From the cell containing the given text, extract its center point as [X, Y] coordinate. 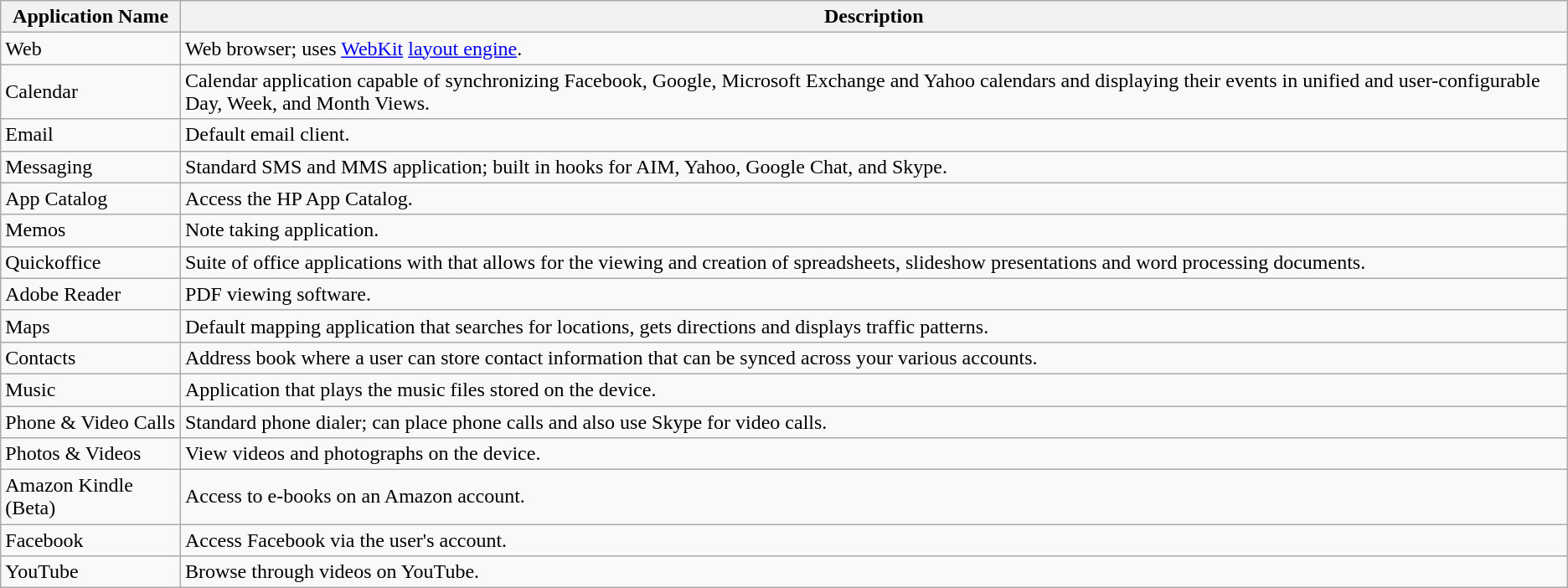
View videos and photographs on the device. [874, 454]
Phone & Video Calls [90, 421]
Web [90, 49]
Default mapping application that searches for locations, gets directions and displays traffic patterns. [874, 326]
Access to e-books on an Amazon account. [874, 498]
Suite of office applications with that allows for the viewing and creation of spreadsheets, slideshow presentations and word processing documents. [874, 262]
Web browser; uses WebKit layout engine. [874, 49]
Photos & Videos [90, 454]
Default email client. [874, 135]
Access Facebook via the user's account. [874, 540]
Browse through videos on YouTube. [874, 572]
Application Name [90, 17]
Note taking application. [874, 230]
PDF viewing software. [874, 294]
Maps [90, 326]
Standard SMS and MMS application; built in hooks for AIM, Yahoo, Google Chat, and Skype. [874, 167]
App Catalog [90, 199]
Access the HP App Catalog. [874, 199]
YouTube [90, 572]
Standard phone dialer; can place phone calls and also use Skype for video calls. [874, 421]
Quickoffice [90, 262]
Amazon Kindle (Beta) [90, 498]
Messaging [90, 167]
Memos [90, 230]
Description [874, 17]
Application that plays the music files stored on the device. [874, 389]
Address book where a user can store contact information that can be synced across your various accounts. [874, 358]
Music [90, 389]
Facebook [90, 540]
Contacts [90, 358]
Email [90, 135]
Calendar [90, 92]
Adobe Reader [90, 294]
